Provide the [X, Y] coordinate of the cell's center where the given text is located.  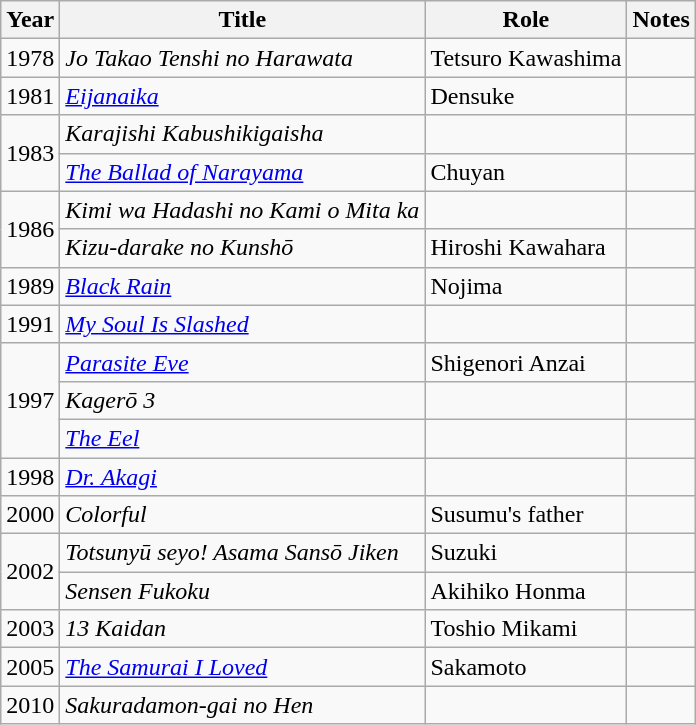
Title [242, 20]
2002 [30, 572]
1986 [30, 229]
Karajishi Kabushikigaisha [242, 134]
2003 [30, 629]
Sakamoto [526, 667]
Chuyan [526, 172]
Nojima [526, 286]
1989 [30, 286]
1991 [30, 324]
Dr. Akagi [242, 477]
1997 [30, 400]
Parasite Eve [242, 362]
My Soul Is Slashed [242, 324]
The Samurai I Loved [242, 667]
Suzuki [526, 553]
Role [526, 20]
Notes [661, 20]
1981 [30, 96]
Hiroshi Kawahara [526, 248]
Black Rain [242, 286]
1978 [30, 58]
Eijanaika [242, 96]
1983 [30, 153]
Kimi wa Hadashi no Kami o Mita ka [242, 210]
Kizu-darake no Kunshō [242, 248]
1998 [30, 477]
2000 [30, 515]
Toshio Mikami [526, 629]
Colorful [242, 515]
Akihiko Honma [526, 591]
The Ballad of Narayama [242, 172]
Sakuradamon-gai no Hen [242, 705]
13 Kaidan [242, 629]
Susumu's father [526, 515]
2005 [30, 667]
Shigenori Anzai [526, 362]
Tetsuro Kawashima [526, 58]
2010 [30, 705]
The Eel [242, 438]
Year [30, 20]
Densuke [526, 96]
Sensen Fukoku [242, 591]
Jo Takao Tenshi no Harawata [242, 58]
Totsunyū seyo! Asama Sansō Jiken [242, 553]
Kagerō 3 [242, 400]
